For the text-containing cell, return its midpoint in (x, y) coordinate format. 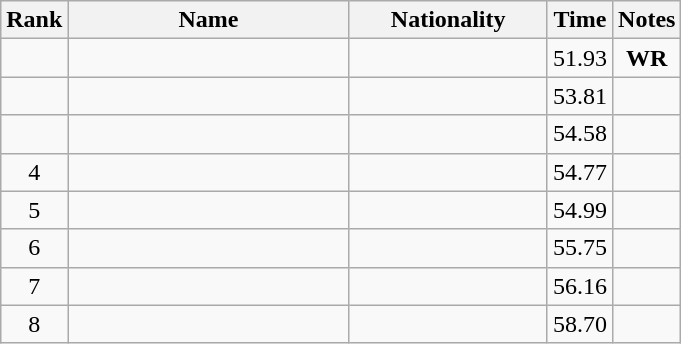
4 (34, 172)
54.58 (580, 134)
53.81 (580, 96)
8 (34, 324)
WR (647, 58)
6 (34, 248)
55.75 (580, 248)
Name (208, 20)
Rank (34, 20)
Time (580, 20)
54.99 (580, 210)
Notes (647, 20)
5 (34, 210)
7 (34, 286)
56.16 (580, 286)
Nationality (448, 20)
58.70 (580, 324)
54.77 (580, 172)
51.93 (580, 58)
